Return the [x, y] coordinate for the center point of the cell that contains the specified text.  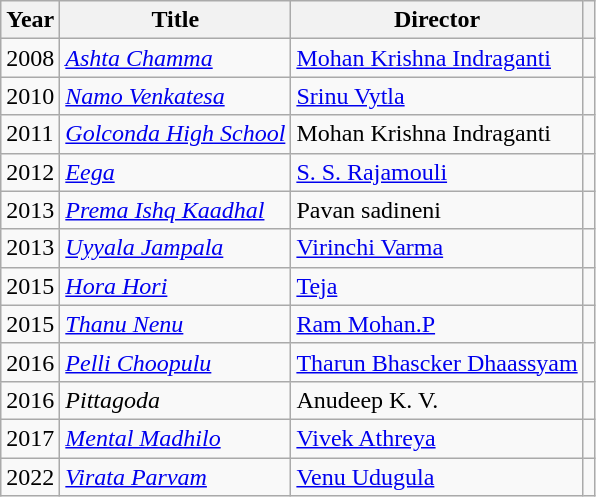
Ashta Chamma [176, 58]
Eega [176, 172]
Golconda High School [176, 134]
2011 [30, 134]
2008 [30, 58]
Namo Venkatesa [176, 96]
Thanu Nenu [176, 324]
Pittagoda [176, 400]
Vivek Athreya [437, 438]
Uyyala Jampala [176, 248]
Prema Ishq Kaadhal [176, 210]
Anudeep K. V. [437, 400]
2017 [30, 438]
2010 [30, 96]
Pelli Choopulu [176, 362]
Mental Madhilo [176, 438]
2012 [30, 172]
Srinu Vytla [437, 96]
Tharun Bhascker Dhaassyam [437, 362]
2022 [30, 477]
Virinchi Varma [437, 248]
Director [437, 20]
Ram Mohan.P [437, 324]
Venu Udugula [437, 477]
Virata Parvam [176, 477]
Year [30, 20]
S. S. Rajamouli [437, 172]
Teja [437, 286]
Pavan sadineni [437, 210]
Title [176, 20]
Hora Hori [176, 286]
